Identify which cell holds the provided text, then report its [x, y] central coordinate. 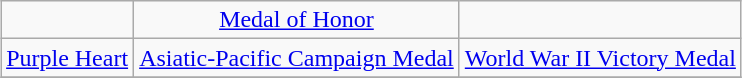
Purple Heart [68, 58]
World War II Victory Medal [600, 58]
Medal of Honor [297, 20]
Asiatic-Pacific Campaign Medal [297, 58]
